Locate the cell with the specified text and output its [x, y] center coordinate. 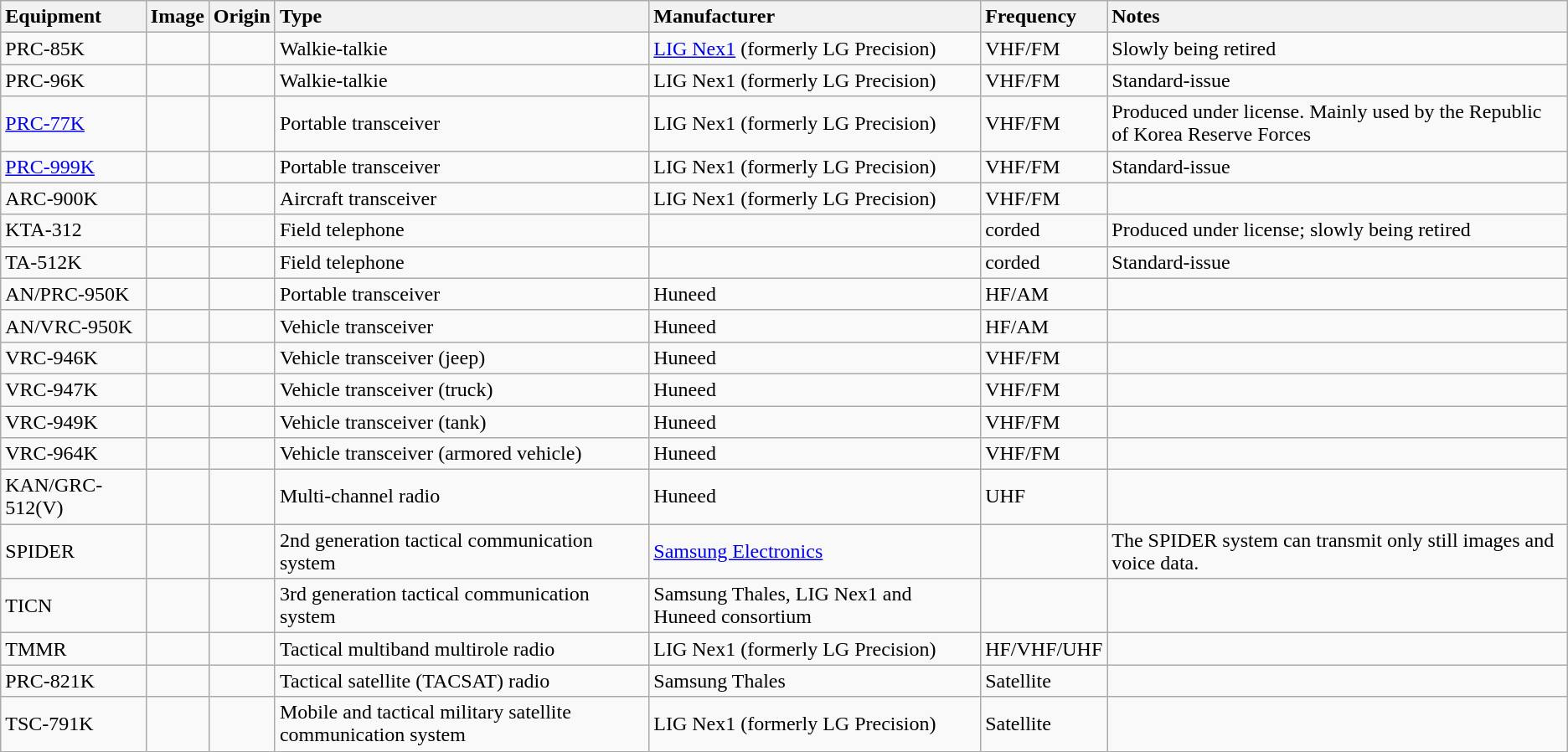
Image [178, 17]
VRC-946K [74, 358]
Tactical satellite (TACSAT) radio [462, 681]
AN/PRC-950K [74, 294]
Produced under license; slowly being retired [1337, 230]
UHF [1044, 497]
PRC-77K [74, 124]
AN/VRC-950K [74, 326]
ARC-900K [74, 198]
Vehicle transceiver (tank) [462, 421]
Origin [241, 17]
KAN/GRC-512(V) [74, 497]
Notes [1337, 17]
Produced under license. Mainly used by the Republic of Korea Reserve Forces [1337, 124]
Aircraft transceiver [462, 198]
VRC-949K [74, 421]
The SPIDER system can transmit only still images and voice data. [1337, 551]
VRC-947K [74, 389]
PRC-85K [74, 49]
TSC-791K [74, 724]
TICN [74, 606]
TMMR [74, 649]
Tactical multiband multirole radio [462, 649]
HF/VHF/UHF [1044, 649]
Mobile and tactical military satellite communication system [462, 724]
Multi-channel radio [462, 497]
Vehicle transceiver (truck) [462, 389]
Slowly being retired [1337, 49]
PRC-999K [74, 167]
PRC-96K [74, 80]
Samsung Thales [815, 681]
Vehicle transceiver (jeep) [462, 358]
Frequency [1044, 17]
3rd generation tactical communication system [462, 606]
VRC-964K [74, 454]
Equipment [74, 17]
PRC-821K [74, 681]
Samsung Thales, LIG Nex1 and Huneed consortium [815, 606]
KTA-312 [74, 230]
Vehicle transceiver [462, 326]
Vehicle transceiver (armored vehicle) [462, 454]
TA-512K [74, 262]
2nd generation tactical communication system [462, 551]
Manufacturer [815, 17]
Type [462, 17]
Samsung Electronics [815, 551]
SPIDER [74, 551]
